Return [x, y] of the center of cell containing provided text 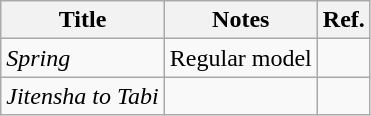
Spring [83, 58]
Regular model [240, 58]
Ref. [344, 20]
Title [83, 20]
Notes [240, 20]
Jitensha to Tabi [83, 96]
